Detect which cell encompasses the target text, then output its [X, Y] center coordinate. 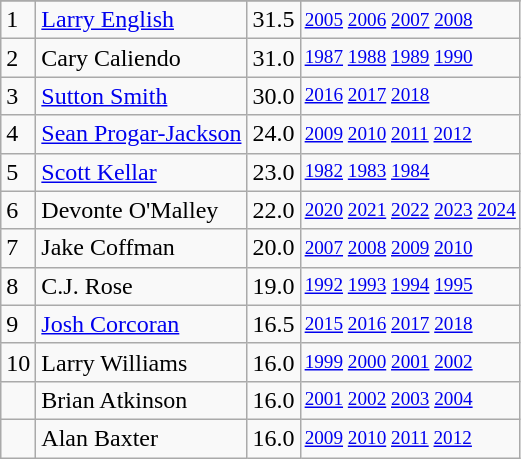
2020 2021 2022 2023 2024 [410, 210]
24.0 [274, 134]
Larry English [142, 20]
16.5 [274, 324]
20.0 [274, 248]
7 [18, 248]
3 [18, 96]
23.0 [274, 172]
Brian Atkinson [142, 400]
1 [18, 20]
4 [18, 134]
30.0 [274, 96]
1992 1993 1994 1995 [410, 286]
2 [18, 58]
1987 1988 1989 1990 [410, 58]
2005 2006 2007 2008 [410, 20]
Scott Kellar [142, 172]
2007 2008 2009 2010 [410, 248]
Larry Williams [142, 362]
1982 1983 1984 [410, 172]
2001 2002 2003 2004 [410, 400]
31.0 [274, 58]
6 [18, 210]
5 [18, 172]
Sean Progar-Jackson [142, 134]
9 [18, 324]
22.0 [274, 210]
Josh Corcoran [142, 324]
Jake Coffman [142, 248]
8 [18, 286]
Cary Caliendo [142, 58]
31.5 [274, 20]
Devonte O'Malley [142, 210]
10 [18, 362]
Alan Baxter [142, 438]
Sutton Smith [142, 96]
2016 2017 2018 [410, 96]
2015 2016 2017 2018 [410, 324]
C.J. Rose [142, 286]
19.0 [274, 286]
1999 2000 2001 2002 [410, 362]
